Determine the [X, Y] coordinate at the center of the cell enclosing the given text.  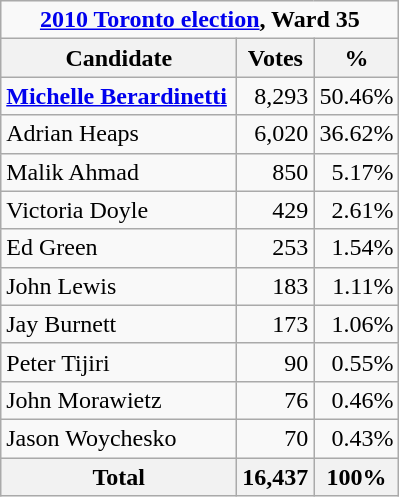
John Morawietz [119, 400]
253 [276, 248]
Jay Burnett [119, 324]
Jason Woychesko [119, 438]
John Lewis [119, 286]
6,020 [276, 134]
Victoria Doyle [119, 210]
Peter Tijiri [119, 362]
0.43% [356, 438]
16,437 [276, 477]
5.17% [356, 172]
70 [276, 438]
429 [276, 210]
Total [119, 477]
1.11% [356, 286]
1.54% [356, 248]
8,293 [276, 96]
173 [276, 324]
183 [276, 286]
2010 Toronto election, Ward 35 [200, 20]
0.46% [356, 400]
Ed Green [119, 248]
Michelle Berardinetti [119, 96]
2.61% [356, 210]
0.55% [356, 362]
50.46% [356, 96]
90 [276, 362]
Votes [276, 58]
850 [276, 172]
Adrian Heaps [119, 134]
1.06% [356, 324]
76 [276, 400]
100% [356, 477]
Malik Ahmad [119, 172]
Candidate [119, 58]
36.62% [356, 134]
% [356, 58]
